From the cell containing the given text, extract its center point as [x, y] coordinate. 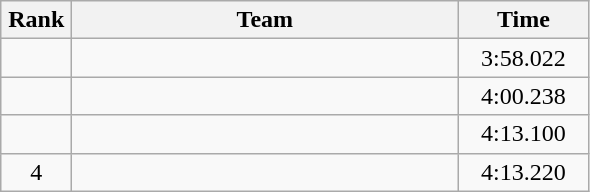
Time [524, 20]
4:13.100 [524, 134]
4 [36, 172]
Rank [36, 20]
Team [265, 20]
4:00.238 [524, 96]
4:13.220 [524, 172]
3:58.022 [524, 58]
